Identify which cell holds the provided text, then report its (x, y) central coordinate. 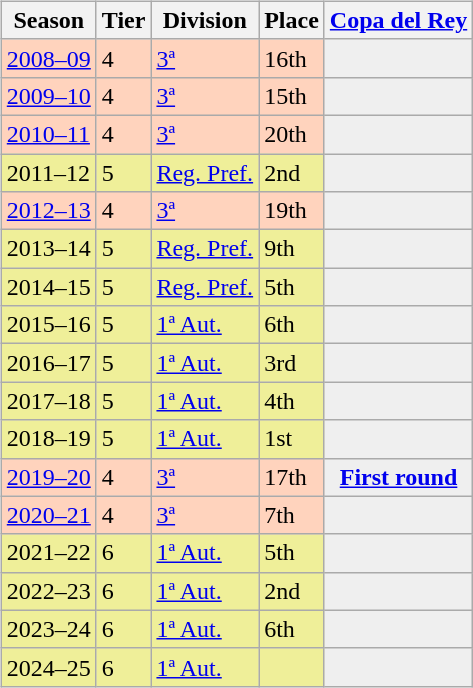
7th (292, 515)
20th (292, 134)
9th (292, 249)
2022–23 (48, 591)
2024–25 (48, 667)
2019–20 (48, 477)
4th (292, 401)
17th (292, 477)
First round (398, 477)
Season (48, 20)
Place (292, 20)
Copa del Rey (398, 20)
2013–14 (48, 249)
2012–13 (48, 211)
2014–15 (48, 287)
2020–21 (48, 515)
2010–11 (48, 134)
19th (292, 211)
2011–12 (48, 173)
2023–24 (48, 629)
16th (292, 58)
2017–18 (48, 401)
1st (292, 439)
2021–22 (48, 553)
15th (292, 96)
2018–19 (48, 439)
2016–17 (48, 363)
2015–16 (48, 325)
2009–10 (48, 96)
3rd (292, 363)
Division (205, 20)
2008–09 (48, 58)
Tier (124, 20)
